Return the (X, Y) coordinate for the center point of the cell that contains the specified text.  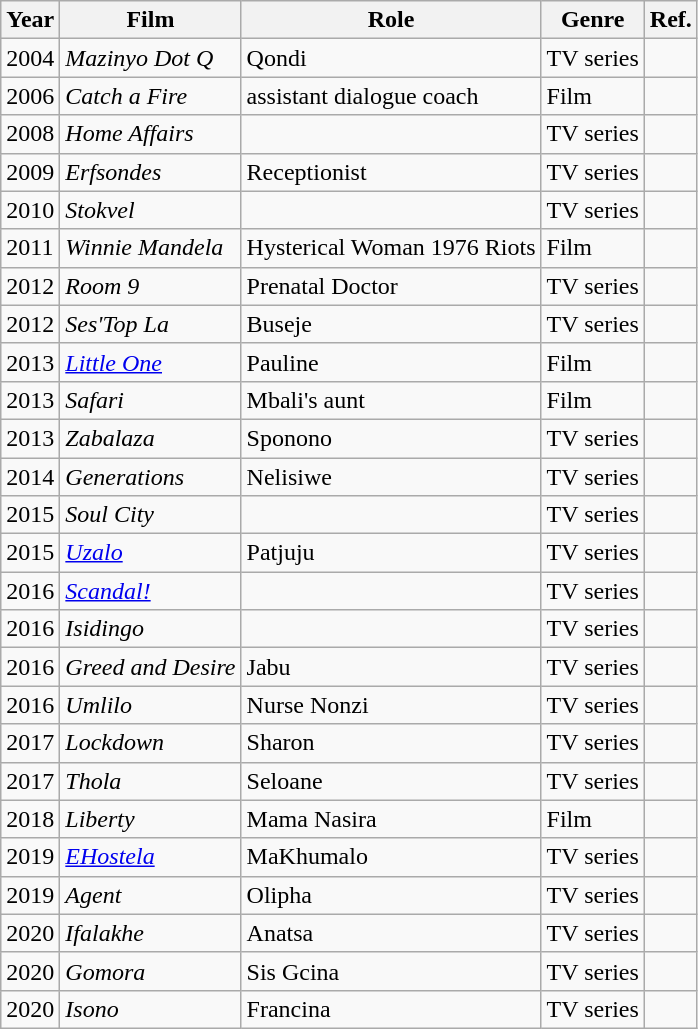
Winnie Mandela (150, 248)
2009 (30, 172)
Uzalo (150, 553)
Ifalakhe (150, 933)
Anatsa (391, 933)
Qondi (391, 58)
Prenatal Doctor (391, 286)
Thola (150, 781)
2008 (30, 134)
2004 (30, 58)
Sis Gcina (391, 971)
Olipha (391, 895)
assistant dialogue coach (391, 96)
Generations (150, 477)
Sponono (391, 438)
Agent (150, 895)
Seloane (391, 781)
Francina (391, 1009)
2011 (30, 248)
Ref. (670, 20)
2018 (30, 819)
Isono (150, 1009)
Hysterical Woman 1976 Riots (391, 248)
Erfsondes (150, 172)
Liberty (150, 819)
Mazinyo Dot Q (150, 58)
Greed and Desire (150, 667)
Mbali's aunt (391, 400)
Room 9 (150, 286)
Lockdown (150, 743)
Catch a Fire (150, 96)
Scandal! (150, 591)
Buseje (391, 324)
EHostela (150, 857)
2014 (30, 477)
Umlilo (150, 705)
Jabu (391, 667)
Mama Nasira (391, 819)
Stokvel (150, 210)
Little One (150, 362)
Pauline (391, 362)
Soul City (150, 515)
Home Affairs (150, 134)
Year (30, 20)
Receptionist (391, 172)
Sharon (391, 743)
Patjuju (391, 553)
2006 (30, 96)
2010 (30, 210)
Nelisiwe (391, 477)
Gomora (150, 971)
Safari (150, 400)
Nurse Nonzi (391, 705)
Zabalaza (150, 438)
Isidingo (150, 629)
MaKhumalo (391, 857)
Genre (592, 20)
Ses'Top La (150, 324)
Role (391, 20)
